Locate the cell with the specified text and output its [X, Y] center coordinate. 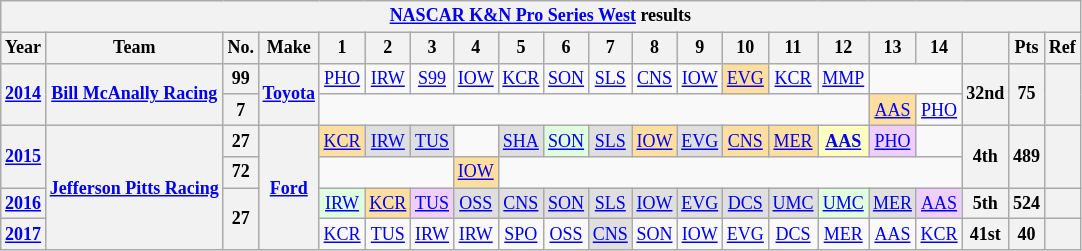
5th [986, 204]
2014 [24, 94]
Year [24, 48]
Pts [1027, 48]
2 [388, 48]
No. [240, 48]
524 [1027, 204]
Ford [288, 188]
489 [1027, 156]
40 [1027, 234]
S99 [432, 78]
2016 [24, 204]
Jefferson Pitts Racing [134, 188]
3 [432, 48]
13 [893, 48]
5 [521, 48]
4 [476, 48]
14 [939, 48]
11 [793, 48]
32nd [986, 94]
Toyota [288, 94]
4th [986, 156]
10 [745, 48]
SPO [521, 234]
2015 [24, 156]
8 [654, 48]
99 [240, 78]
75 [1027, 94]
Team [134, 48]
6 [566, 48]
1 [342, 48]
2017 [24, 234]
9 [700, 48]
41st [986, 234]
Bill McAnally Racing [134, 94]
Make [288, 48]
Ref [1062, 48]
MMP [844, 78]
NASCAR K&N Pro Series West results [540, 16]
SHA [521, 140]
12 [844, 48]
72 [240, 172]
